Find where the given text appears and provide that cell's center as [x, y] coordinate. 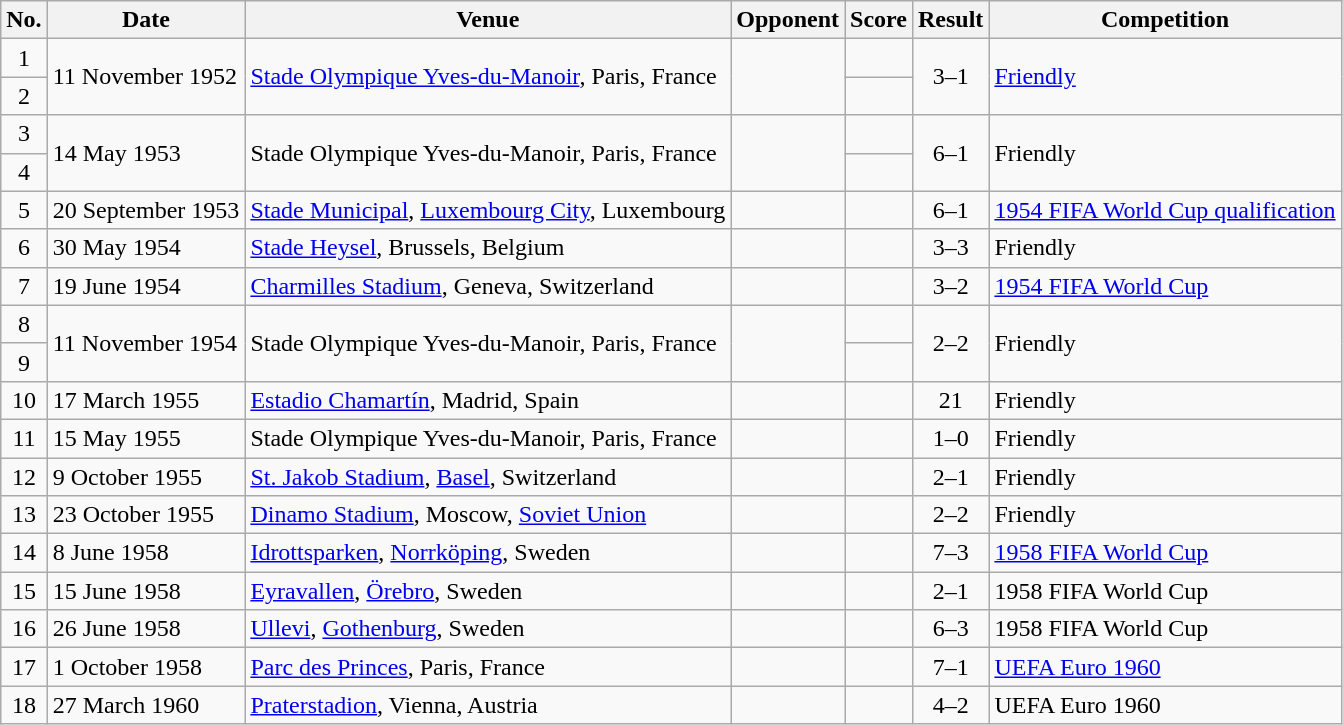
8 June 1958 [146, 553]
18 [24, 705]
16 [24, 629]
2 [24, 96]
30 May 1954 [146, 248]
Charmilles Stadium, Geneva, Switzerland [488, 286]
1–0 [950, 438]
15 May 1955 [146, 438]
Idrottsparken, Norrköping, Sweden [488, 553]
9 [24, 362]
14 [24, 553]
1 [24, 58]
15 June 1958 [146, 591]
9 October 1955 [146, 477]
10 [24, 400]
15 [24, 591]
No. [24, 20]
14 May 1953 [146, 153]
1 October 1958 [146, 667]
Eyravallen, Örebro, Sweden [488, 591]
1954 FIFA World Cup [1165, 286]
Date [146, 20]
3–1 [950, 77]
Stade Municipal, Luxembourg City, Luxembourg [488, 210]
7–1 [950, 667]
4 [24, 172]
Ullevi, Gothenburg, Sweden [488, 629]
17 [24, 667]
Parc des Princes, Paris, France [488, 667]
St. Jakob Stadium, Basel, Switzerland [488, 477]
13 [24, 515]
27 March 1960 [146, 705]
19 June 1954 [146, 286]
3 [24, 134]
1954 FIFA World Cup qualification [1165, 210]
4–2 [950, 705]
3–3 [950, 248]
Competition [1165, 20]
7 [24, 286]
26 June 1958 [146, 629]
Opponent [788, 20]
Dinamo Stadium, Moscow, Soviet Union [488, 515]
21 [950, 400]
17 March 1955 [146, 400]
20 September 1953 [146, 210]
3–2 [950, 286]
8 [24, 324]
Venue [488, 20]
Stade Heysel, Brussels, Belgium [488, 248]
11 [24, 438]
6–3 [950, 629]
12 [24, 477]
11 November 1952 [146, 77]
23 October 1955 [146, 515]
Praterstadion, Vienna, Austria [488, 705]
Result [950, 20]
11 November 1954 [146, 343]
Score [879, 20]
Estadio Chamartín, Madrid, Spain [488, 400]
7–3 [950, 553]
6 [24, 248]
5 [24, 210]
